Detect which cell encompasses the target text, then output its (x, y) center coordinate. 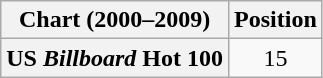
15 (276, 58)
Chart (2000–2009) (115, 20)
US Billboard Hot 100 (115, 58)
Position (276, 20)
